Output the [X, Y] coordinate of the center of the cell containing the given text.  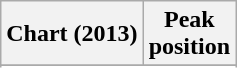
Peakposition [189, 34]
Chart (2013) [72, 34]
